Capture the cell that displays the provided text and extract its (x, y) central coordinate. 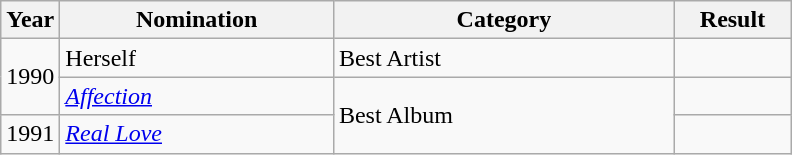
1991 (30, 134)
Nomination (197, 20)
Category (504, 20)
Result (732, 20)
Year (30, 20)
Affection (197, 96)
Real Love (197, 134)
Best Artist (504, 58)
Herself (197, 58)
1990 (30, 77)
Best Album (504, 115)
